Search for the cell housing the specified text and yield its (x, y) center coordinate. 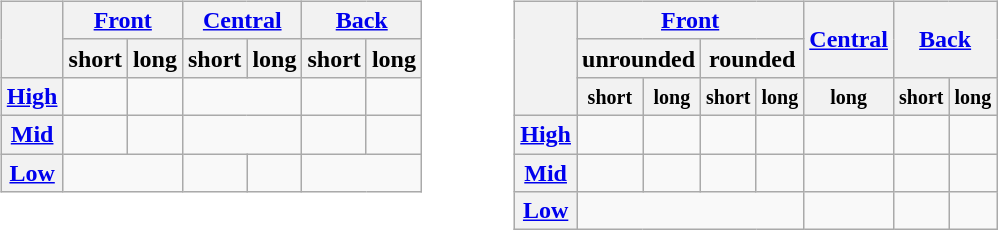
rounded (752, 58)
unrounded (638, 58)
